Pinpoint the cell where the given text exists, returning its [X, Y] midpoint coordinate. 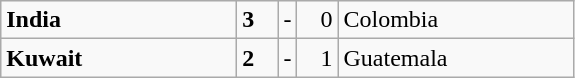
Kuwait [119, 58]
Colombia [456, 20]
1 [318, 58]
3 [258, 20]
2 [258, 58]
India [119, 20]
Guatemala [456, 58]
0 [318, 20]
